Extract the (X, Y) coordinate from the center of the cell holding the provided text.  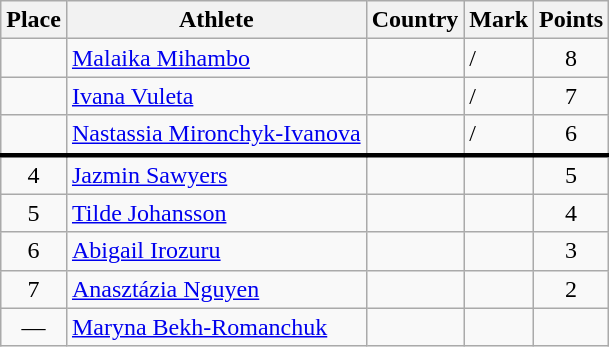
Ivana Vuleta (216, 96)
Place (34, 20)
Athlete (216, 20)
Mark (499, 20)
Abigail Irozuru (216, 251)
Nastassia Mironchyk-Ivanova (216, 135)
Jazmin Sawyers (216, 174)
Country (415, 20)
Anasztázia Nguyen (216, 289)
3 (572, 251)
Points (572, 20)
8 (572, 58)
2 (572, 289)
Tilde Johansson (216, 213)
Maryna Bekh-Romanchuk (216, 327)
— (34, 327)
Malaika Mihambo (216, 58)
